Capture the cell that displays the provided text and extract its [x, y] central coordinate. 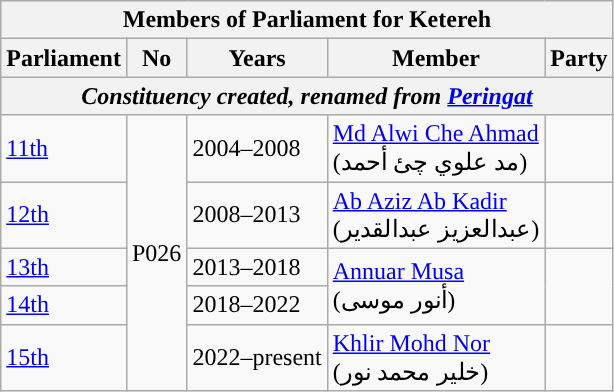
Md Alwi Che Ahmad (مد علوي چئ أحمد) [436, 148]
Party [579, 58]
No [156, 58]
2013–2018 [257, 267]
2018–2022 [257, 305]
Member [436, 58]
2022–present [257, 358]
13th [64, 267]
Members of Parliament for Ketereh [307, 20]
15th [64, 358]
Constituency created, renamed from Peringat [307, 96]
Years [257, 58]
Parliament [64, 58]
Khlir Mohd Nor (خلير محمد نور) [436, 358]
Annuar Musa (أنور موسى) [436, 286]
11th [64, 148]
2004–2008 [257, 148]
P026 [156, 253]
2008–2013 [257, 216]
Ab Aziz Ab Kadir (عبدالعزيز عبدالقدير) [436, 216]
12th [64, 216]
14th [64, 305]
